Return the [x, y] coordinate for the center point of the cell that contains the specified text.  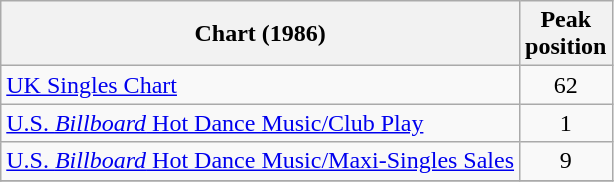
U.S. Billboard Hot Dance Music/Maxi-Singles Sales [260, 161]
U.S. Billboard Hot Dance Music/Club Play [260, 123]
UK Singles Chart [260, 85]
9 [566, 161]
62 [566, 85]
Chart (1986) [260, 34]
Peakposition [566, 34]
1 [566, 123]
